Output the [X, Y] coordinate of the center of the cell containing the given text.  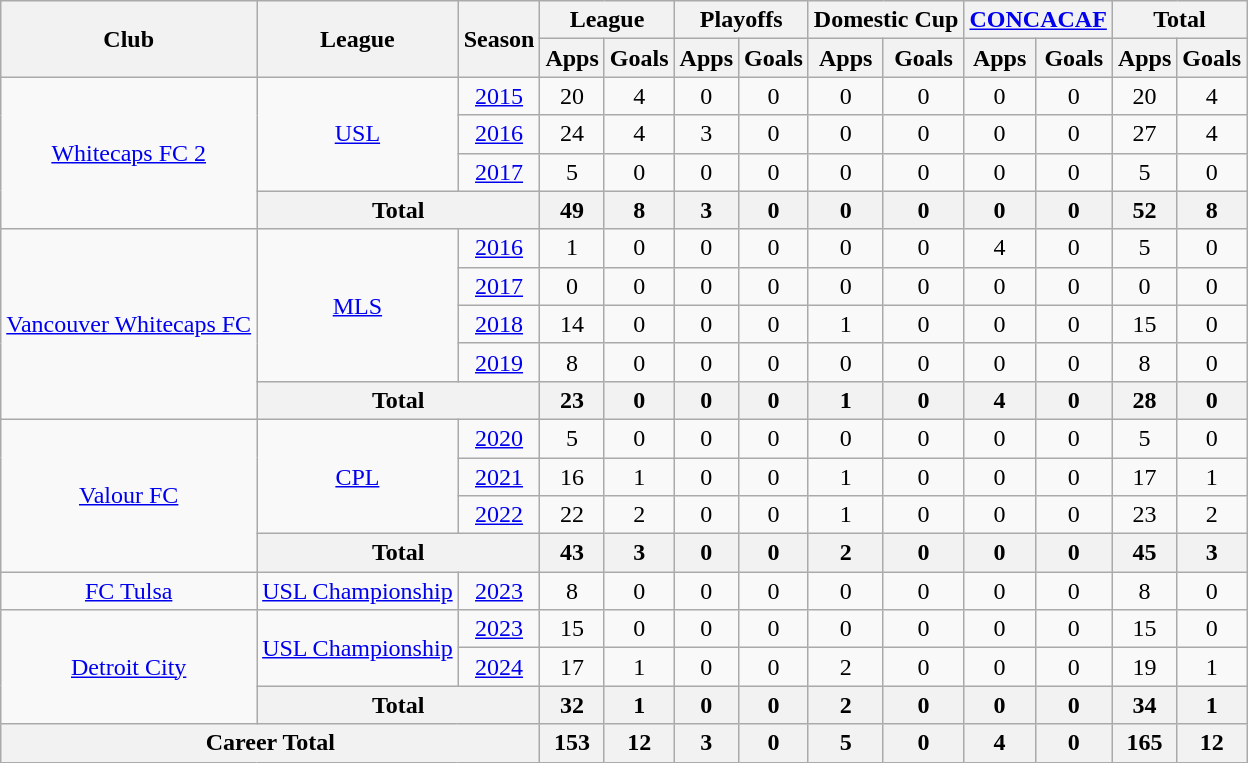
CPL [358, 476]
USL [358, 134]
Valour FC [129, 495]
45 [1144, 553]
165 [1144, 743]
14 [572, 324]
Career Total [270, 743]
27 [1144, 134]
32 [572, 705]
49 [572, 210]
34 [1144, 705]
Club [129, 39]
Detroit City [129, 667]
22 [572, 515]
19 [1144, 667]
Vancouver Whitecaps FC [129, 324]
Season [499, 39]
2020 [499, 438]
2022 [499, 515]
Whitecaps FC 2 [129, 153]
43 [572, 553]
52 [1144, 210]
28 [1144, 400]
153 [572, 743]
16 [572, 477]
2018 [499, 324]
2019 [499, 362]
2024 [499, 667]
MLS [358, 305]
Playoffs [741, 20]
24 [572, 134]
CONCACAF [1038, 20]
2021 [499, 477]
FC Tulsa [129, 591]
Domestic Cup [886, 20]
2015 [499, 96]
